From the cell containing the given text, extract its center point as [x, y] coordinate. 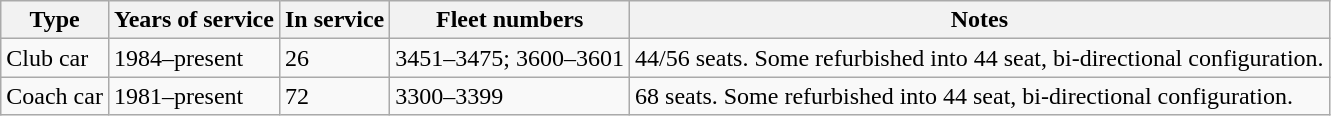
1981–present [194, 96]
72 [334, 96]
3300–3399 [510, 96]
Years of service [194, 20]
Notes [980, 20]
44/56 seats. Some refurbished into 44 seat, bi-directional configuration. [980, 58]
1984–present [194, 58]
In service [334, 20]
26 [334, 58]
Fleet numbers [510, 20]
68 seats. Some refurbished into 44 seat, bi-directional configuration. [980, 96]
Club car [55, 58]
Coach car [55, 96]
Type [55, 20]
3451–3475; 3600–3601 [510, 58]
